Extract the [x, y] coordinate from the center of the cell holding the provided text.  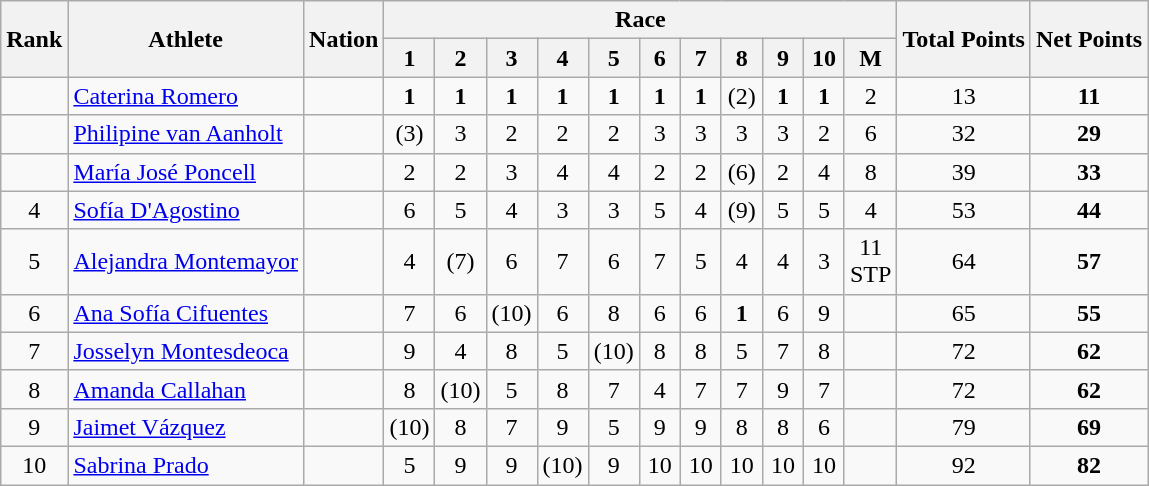
79 [964, 427]
M [870, 58]
(7) [460, 262]
39 [964, 172]
(2) [742, 96]
Net Points [1088, 39]
Nation [344, 39]
Sofía D'Agostino [186, 210]
María José Poncell [186, 172]
32 [964, 134]
Josselyn Montesdeoca [186, 351]
Sabrina Prado [186, 465]
(6) [742, 172]
Caterina Romero [186, 96]
53 [964, 210]
Jaimet Vázquez [186, 427]
Alejandra Montemayor [186, 262]
Philipine van Aanholt [186, 134]
65 [964, 313]
Amanda Callahan [186, 389]
11STP [870, 262]
69 [1088, 427]
82 [1088, 465]
55 [1088, 313]
92 [964, 465]
57 [1088, 262]
13 [964, 96]
Total Points [964, 39]
33 [1088, 172]
Race [640, 20]
11 [1088, 96]
Rank [34, 39]
Athlete [186, 39]
64 [964, 262]
(9) [742, 210]
Ana Sofía Cifuentes [186, 313]
29 [1088, 134]
44 [1088, 210]
(3) [410, 134]
